Return the (x, y) coordinate for the center point of the cell that contains the specified text.  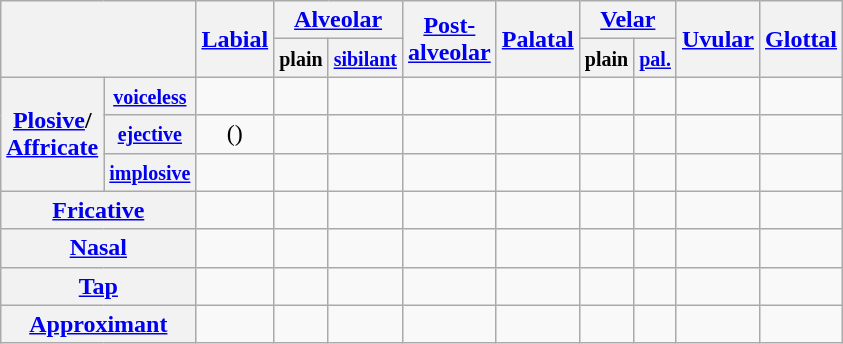
Post-alveolar (450, 39)
Approximant (98, 324)
ejective (150, 134)
() (235, 134)
Nasal (98, 248)
Glottal (802, 39)
Fricative (98, 210)
sibilant (365, 58)
Alveolar (338, 20)
pal. (656, 58)
Plosive/Affricate (52, 134)
Labial (235, 39)
voiceless (150, 96)
implosive (150, 172)
Tap (98, 286)
Velar (628, 20)
Uvular (718, 39)
Palatal (538, 39)
